Pinpoint the cell where the given text exists, returning its (x, y) midpoint coordinate. 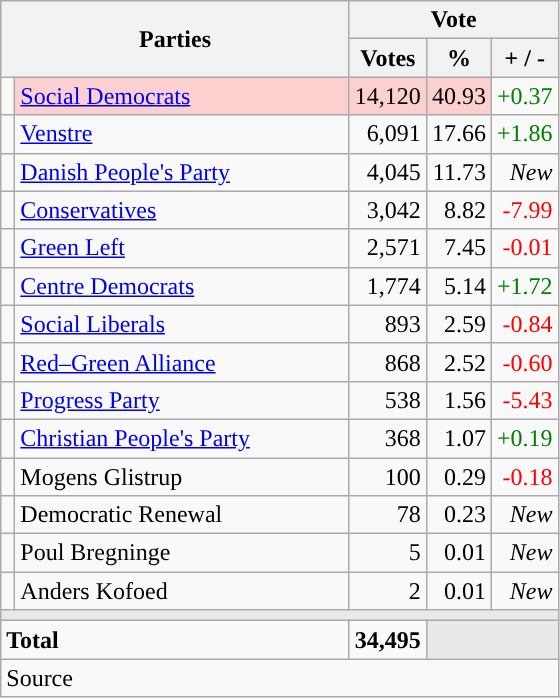
Vote (454, 20)
Christian People's Party (182, 438)
Social Liberals (182, 324)
-0.84 (524, 324)
17.66 (458, 134)
893 (388, 324)
34,495 (388, 640)
Votes (388, 58)
538 (388, 400)
Social Democrats (182, 96)
6,091 (388, 134)
5 (388, 553)
2 (388, 591)
Red–Green Alliance (182, 362)
+ / - (524, 58)
868 (388, 362)
0.23 (458, 515)
5.14 (458, 286)
-7.99 (524, 210)
Conservatives (182, 210)
Mogens Glistrup (182, 477)
4,045 (388, 172)
14,120 (388, 96)
Parties (176, 39)
+1.72 (524, 286)
-5.43 (524, 400)
100 (388, 477)
8.82 (458, 210)
Anders Kofoed (182, 591)
40.93 (458, 96)
-0.01 (524, 248)
Poul Bregninge (182, 553)
7.45 (458, 248)
Source (280, 678)
2.59 (458, 324)
3,042 (388, 210)
1.07 (458, 438)
Total (176, 640)
Centre Democrats (182, 286)
+0.19 (524, 438)
Progress Party (182, 400)
Danish People's Party (182, 172)
Green Left (182, 248)
1,774 (388, 286)
78 (388, 515)
2.52 (458, 362)
+0.37 (524, 96)
Democratic Renewal (182, 515)
11.73 (458, 172)
1.56 (458, 400)
-0.60 (524, 362)
0.29 (458, 477)
+1.86 (524, 134)
368 (388, 438)
Venstre (182, 134)
-0.18 (524, 477)
% (458, 58)
2,571 (388, 248)
